Determine the [x, y] coordinate at the center of the cell enclosing the given text.  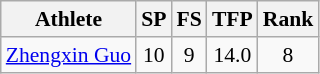
FS [190, 19]
Athlete [68, 19]
Zhengxin Guo [68, 55]
9 [190, 55]
14.0 [232, 55]
8 [288, 55]
SP [154, 19]
10 [154, 55]
TFP [232, 19]
Rank [288, 19]
